Return the (X, Y) coordinate for the center point of the cell that contains the specified text.  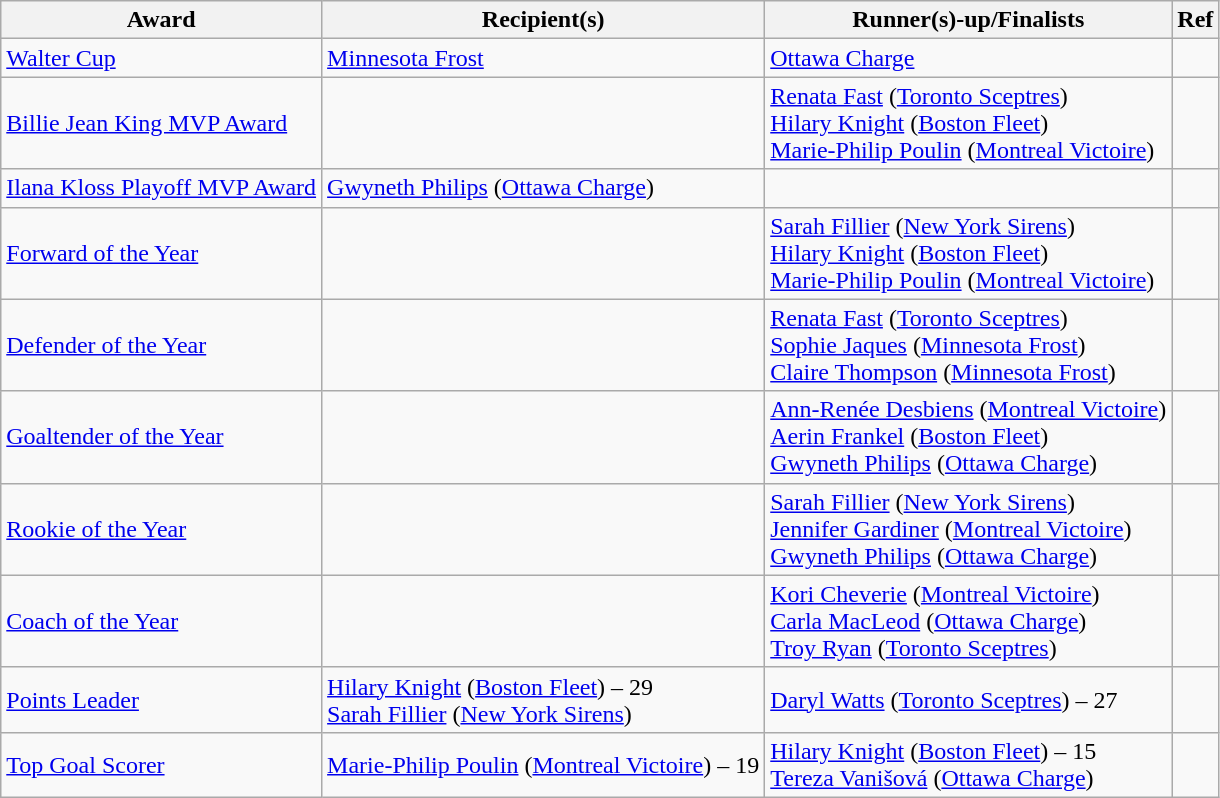
Coach of the Year (162, 621)
Billie Jean King MVP Award (162, 123)
Ottawa Charge (968, 58)
Gwyneth Philips (Ottawa Charge) (544, 188)
Defender of the Year (162, 345)
Renata Fast (Toronto Sceptres)Hilary Knight (Boston Fleet)Marie-Philip Poulin (Montreal Victoire) (968, 123)
Minnesota Frost (544, 58)
Forward of the Year (162, 253)
Goaltender of the Year (162, 437)
Renata Fast (Toronto Sceptres)Sophie Jaques (Minnesota Frost)Claire Thompson (Minnesota Frost) (968, 345)
Points Leader (162, 700)
Ref (1196, 20)
Marie-Philip Poulin (Montreal Victoire) – 19 (544, 764)
Runner(s)-up/Finalists (968, 20)
Ann-Renée Desbiens (Montreal Victoire)Aerin Frankel (Boston Fleet)Gwyneth Philips (Ottawa Charge) (968, 437)
Walter Cup (162, 58)
Rookie of the Year (162, 529)
Recipient(s) (544, 20)
Daryl Watts (Toronto Sceptres) – 27 (968, 700)
Ilana Kloss Playoff MVP Award (162, 188)
Kori Cheverie (Montreal Victoire)Carla MacLeod (Ottawa Charge)Troy Ryan (Toronto Sceptres) (968, 621)
Sarah Fillier (New York Sirens)Hilary Knight (Boston Fleet)Marie-Philip Poulin (Montreal Victoire) (968, 253)
Top Goal Scorer (162, 764)
Sarah Fillier (New York Sirens)Jennifer Gardiner (Montreal Victoire)Gwyneth Philips (Ottawa Charge) (968, 529)
Hilary Knight (Boston Fleet) – 15Tereza Vanišová (Ottawa Charge) (968, 764)
Award (162, 20)
Hilary Knight (Boston Fleet) – 29Sarah Fillier (New York Sirens) (544, 700)
